Provide the [x, y] coordinate of the cell's center where the given text is located.  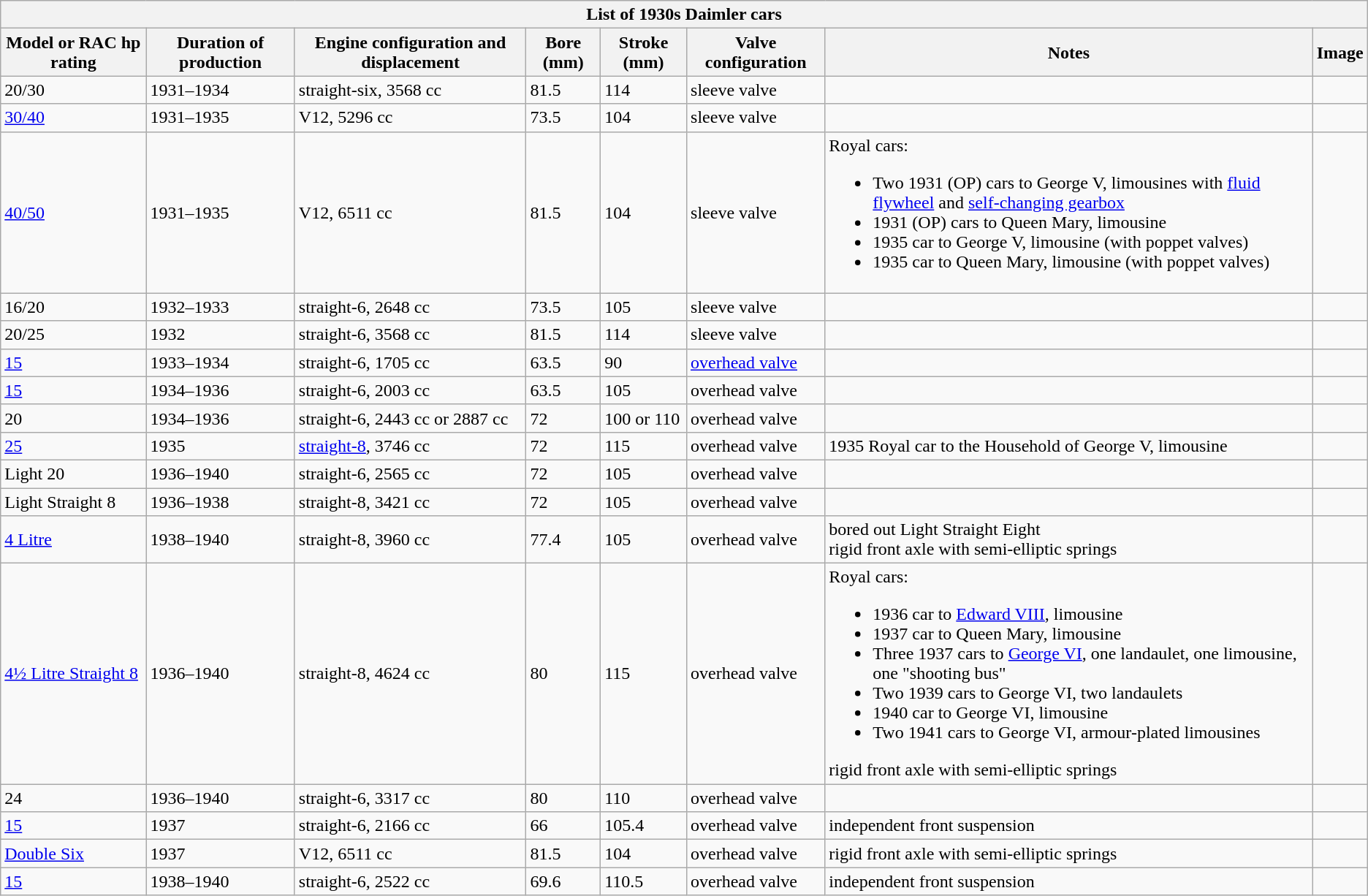
straight-8, 3960 cc [411, 539]
1936–1938 [221, 502]
straight-8, 4624 cc [411, 674]
straight-6, 3568 cc [411, 335]
List of 1930s Daimler cars [684, 15]
110.5 [644, 881]
1932 [221, 335]
straight-six, 3568 cc [411, 90]
Engine configuration and displacement [411, 53]
4½ Litre Straight 8 [73, 674]
25 [73, 446]
66 [563, 826]
30/40 [73, 118]
40/50 [73, 212]
straight-8, 3421 cc [411, 502]
16/20 [73, 307]
straight-6, 2522 cc [411, 881]
110 [644, 798]
Image [1340, 53]
Valve configuration [756, 53]
Double Six [73, 854]
100 or 110 [644, 418]
straight-6, 2166 cc [411, 826]
105.4 [644, 826]
straight-6, 2648 cc [411, 307]
Stroke (mm) [644, 53]
Light 20 [73, 474]
69.6 [563, 881]
rigid front axle with semi-elliptic springs [1068, 854]
77.4 [563, 539]
straight-6, 2003 cc [411, 390]
Model or RAC hp rating [73, 53]
V12, 5296 cc [411, 118]
20/30 [73, 90]
straight-8, 3746 cc [411, 446]
1935 Royal car to the Household of George V, limousine [1068, 446]
Duration of production [221, 53]
straight-6, 2443 cc or 2887 cc [411, 418]
24 [73, 798]
bored out Light Straight Eightrigid front axle with semi-elliptic springs [1068, 539]
1935 [221, 446]
straight-6, 2565 cc [411, 474]
straight-6, 3317 cc [411, 798]
20 [73, 418]
Notes [1068, 53]
90 [644, 362]
4 Litre [73, 539]
Bore (mm) [563, 53]
20/25 [73, 335]
straight-6, 1705 cc [411, 362]
1933–1934 [221, 362]
Light Straight 8 [73, 502]
1931–1934 [221, 90]
1932–1933 [221, 307]
